For the text-containing cell, return its midpoint in [x, y] coordinate format. 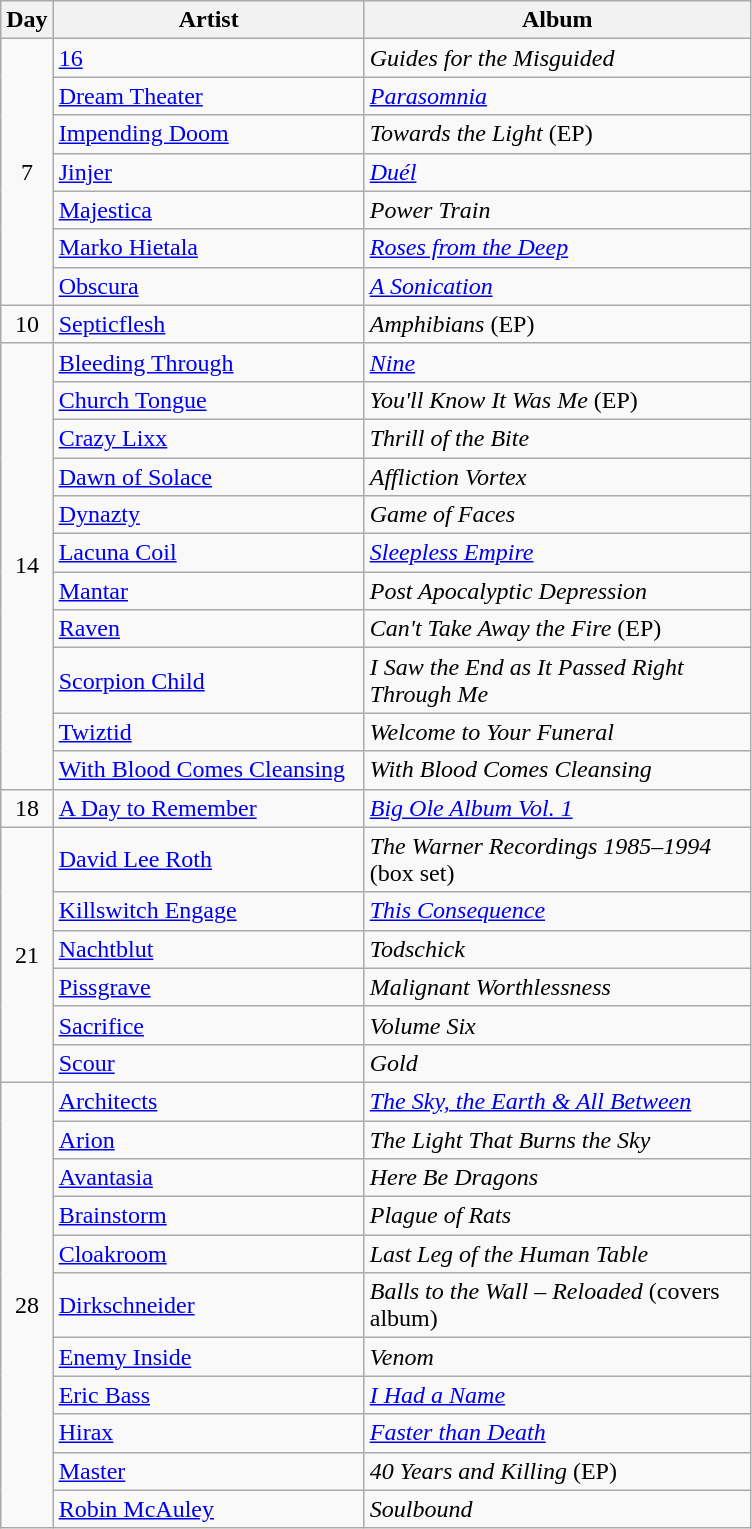
Parasomnia [557, 96]
This Consequence [557, 911]
Church Tongue [208, 400]
Sleepless Empire [557, 553]
Dawn of Solace [208, 477]
Power Train [557, 210]
Impending Doom [208, 134]
Dirkschneider [208, 1306]
Architects [208, 1101]
Duél [557, 172]
Malignant Worthlessness [557, 987]
Welcome to Your Funeral [557, 732]
Cloakroom [208, 1254]
Sacrifice [208, 1025]
Day [27, 20]
Enemy Inside [208, 1357]
Soulbound [557, 1509]
Post Apocalyptic Depression [557, 591]
A Sonication [557, 286]
Brainstorm [208, 1216]
Scour [208, 1063]
Dynazty [208, 515]
Mantar [208, 591]
Hirax [208, 1433]
I Had a Name [557, 1395]
Dream Theater [208, 96]
A Day to Remember [208, 808]
Avantasia [208, 1178]
Balls to the Wall – Reloaded (covers album) [557, 1306]
Gold [557, 1063]
The Light That Burns the Sky [557, 1139]
Big Ole Album Vol. 1 [557, 808]
Septicflesh [208, 324]
Nine [557, 362]
Scorpion Child [208, 680]
10 [27, 324]
Pissgrave [208, 987]
Master [208, 1471]
The Sky, the Earth & All Between [557, 1101]
Affliction Vortex [557, 477]
Eric Bass [208, 1395]
Obscura [208, 286]
Lacuna Coil [208, 553]
Artist [208, 20]
Crazy Lixx [208, 438]
Twiztid [208, 732]
18 [27, 808]
Volume Six [557, 1025]
16 [208, 58]
The Warner Recordings 1985–1994 (box set) [557, 860]
Majestica [208, 210]
Jinjer [208, 172]
Here Be Dragons [557, 1178]
Raven [208, 629]
Arion [208, 1139]
Killswitch Engage [208, 911]
Venom [557, 1357]
Amphibians (EP) [557, 324]
You'll Know It Was Me (EP) [557, 400]
I Saw the End as It Passed Right Through Me [557, 680]
Towards the Light (EP) [557, 134]
Can't Take Away the Fire (EP) [557, 629]
21 [27, 954]
Last Leg of the Human Table [557, 1254]
Bleeding Through [208, 362]
Thrill of the Bite [557, 438]
7 [27, 172]
28 [27, 1305]
Plague of Rats [557, 1216]
Guides for the Misguided [557, 58]
14 [27, 566]
Marko Hietala [208, 248]
Todschick [557, 949]
Album [557, 20]
Faster than Death [557, 1433]
Game of Faces [557, 515]
Nachtblut [208, 949]
Roses from the Deep [557, 248]
40 Years and Killing (EP) [557, 1471]
David Lee Roth [208, 860]
Robin McAuley [208, 1509]
